Search for the cell housing the specified text and yield its [x, y] center coordinate. 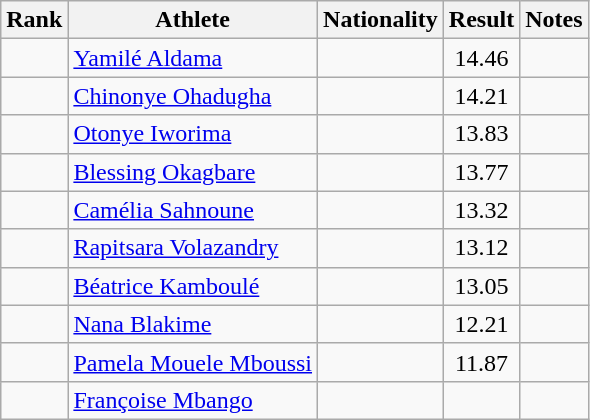
Nationality [381, 20]
13.32 [481, 210]
Camélia Sahnoune [193, 210]
Notes [554, 20]
13.05 [481, 286]
11.87 [481, 362]
13.83 [481, 134]
Rank [34, 20]
Rapitsara Volazandry [193, 248]
Otonye Iworima [193, 134]
Athlete [193, 20]
13.12 [481, 248]
14.21 [481, 96]
14.46 [481, 58]
12.21 [481, 324]
Result [481, 20]
Chinonye Ohadugha [193, 96]
Pamela Mouele Mboussi [193, 362]
Béatrice Kamboulé [193, 286]
Nana Blakime [193, 324]
Yamilé Aldama [193, 58]
13.77 [481, 172]
Blessing Okagbare [193, 172]
Françoise Mbango [193, 400]
